Determine the (x, y) coordinate at the center of the cell enclosing the given text.  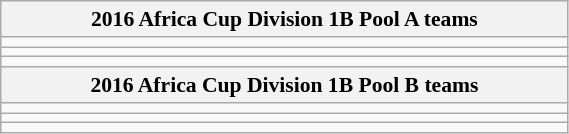
2016 Africa Cup Division 1B Pool B teams (284, 85)
2016 Africa Cup Division 1B Pool A teams (284, 19)
